Find where the given text appears and provide that cell's center as [x, y] coordinate. 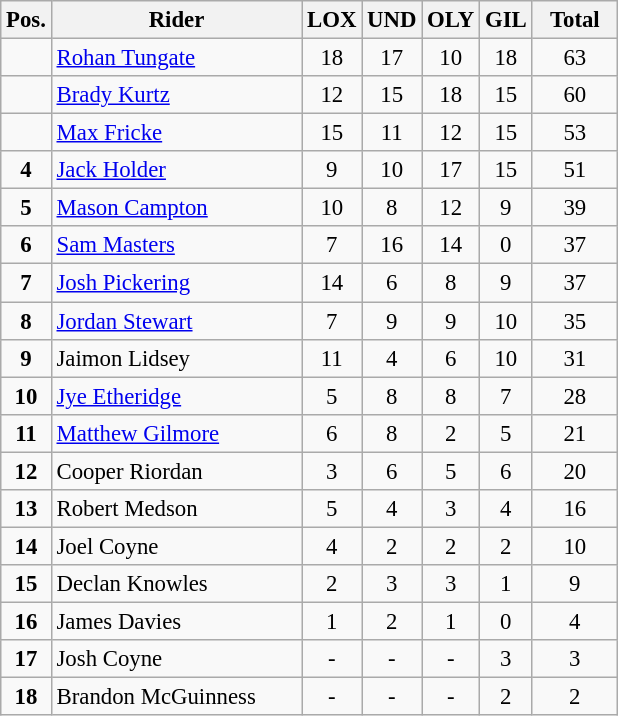
28 [575, 396]
Rider [176, 20]
OLY [451, 20]
13 [26, 509]
60 [575, 95]
39 [575, 208]
Matthew Gilmore [176, 433]
Max Fricke [176, 133]
Brandon McGuinness [176, 697]
Sam Masters [176, 245]
James Davies [176, 621]
35 [575, 321]
63 [575, 58]
Jordan Stewart [176, 321]
Pos. [26, 20]
53 [575, 133]
GIL [506, 20]
Jack Holder [176, 170]
LOX [332, 20]
Cooper Riordan [176, 471]
Jaimon Lidsey [176, 358]
Josh Coyne [176, 659]
20 [575, 471]
Rohan Tungate [176, 58]
UND [392, 20]
31 [575, 358]
21 [575, 433]
Josh Pickering [176, 283]
Mason Campton [176, 208]
Joel Coyne [176, 546]
Jye Etheridge [176, 396]
Brady Kurtz [176, 95]
Declan Knowles [176, 584]
Total [575, 20]
Robert Medson [176, 509]
51 [575, 170]
